Extract the [x, y] coordinate from the center of the cell holding the provided text.  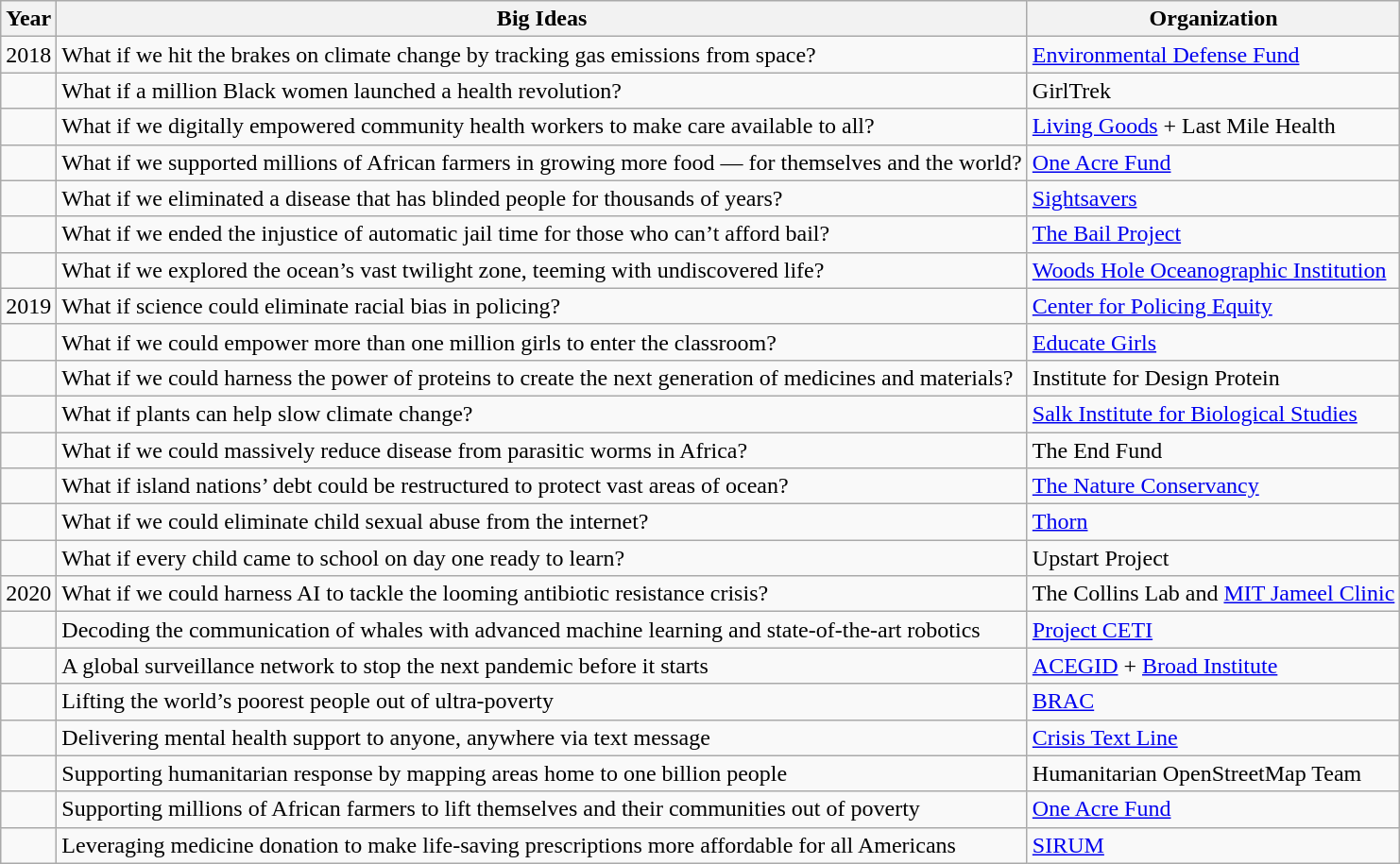
Project CETI [1213, 630]
A global surveillance network to stop the next pandemic before it starts [542, 666]
Humanitarian OpenStreetMap Team [1213, 773]
What if we could harness the power of proteins to create the next generation of medicines and materials? [542, 378]
Living Goods + Last Mile Health [1213, 127]
The Bail Project [1213, 234]
What if we could harness AI to tackle the looming antibiotic resistance crisis? [542, 594]
SIRUM [1213, 845]
Crisis Text Line [1213, 737]
What if we eliminated a disease that has blinded people for thousands of years? [542, 198]
Institute for Design Protein [1213, 378]
What if we could eliminate child sexual abuse from the internet? [542, 522]
Decoding the communication of whales with advanced machine learning and state-of-the-art robotics [542, 630]
Big Ideas [542, 19]
ACEGID + Broad Institute [1213, 666]
Supporting millions of African farmers to lift themselves and their communities out of poverty [542, 809]
Sightsavers [1213, 198]
Supporting humanitarian response by mapping areas home to one billion people [542, 773]
What if plants can help slow climate change? [542, 414]
GirlTrek [1213, 91]
2018 [28, 55]
What if we ended the injustice of automatic jail time for those who can’t afford bail? [542, 234]
Center for Policing Equity [1213, 306]
What if island nations’ debt could be restructured to protect vast areas of ocean? [542, 486]
BRAC [1213, 702]
Educate Girls [1213, 342]
Year [28, 19]
Leveraging medicine donation to make life-saving prescriptions more affordable for all Americans [542, 845]
What if we could massively reduce disease from parasitic worms in Africa? [542, 450]
What if we explored the ocean’s vast twilight zone, teeming with undiscovered life? [542, 270]
Upstart Project [1213, 558]
The Nature Conservancy [1213, 486]
Thorn [1213, 522]
Lifting the world’s poorest people out of ultra-poverty [542, 702]
Delivering mental health support to anyone, anywhere via text message [542, 737]
What if we supported millions of African farmers in growing more food — for themselves and the world? [542, 162]
The End Fund [1213, 450]
Environmental Defense Fund [1213, 55]
What if we digitally empowered community health workers to make care available to all? [542, 127]
Salk Institute for Biological Studies [1213, 414]
The Collins Lab and MIT Jameel Clinic [1213, 594]
What if a million Black women launched a health revolution? [542, 91]
What if we hit the brakes on climate change by tracking gas emissions from space? [542, 55]
Woods Hole Oceanographic Institution [1213, 270]
2020 [28, 594]
What if every child came to school on day one ready to learn? [542, 558]
What if we could empower more than one million girls to enter the classroom? [542, 342]
What if science could eliminate racial bias in policing? [542, 306]
Organization [1213, 19]
2019 [28, 306]
